Extract the (X, Y) coordinate from the center of the cell holding the provided text.  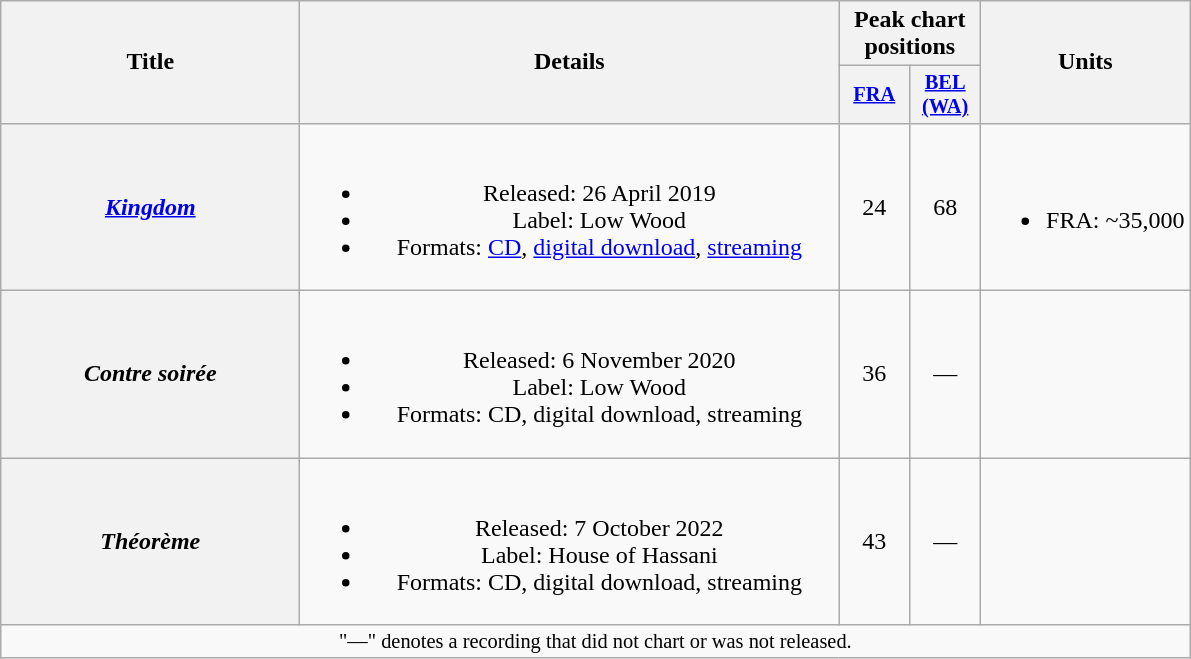
Théorème (150, 542)
"—" denotes a recording that did not chart or was not released. (596, 642)
Title (150, 62)
Kingdom (150, 206)
Released: 26 April 2019Label: Low WoodFormats: CD, digital download, streaming (570, 206)
Units (1086, 62)
FRA: ~35,000 (1086, 206)
Details (570, 62)
Released: 7 October 2022Label: House of HassaniFormats: CD, digital download, streaming (570, 542)
FRA (874, 95)
Peak chart positions (910, 34)
68 (946, 206)
43 (874, 542)
Contre soirée (150, 374)
24 (874, 206)
BEL(WA) (946, 95)
36 (874, 374)
Released: 6 November 2020Label: Low WoodFormats: CD, digital download, streaming (570, 374)
